Determine the (x, y) coordinate at the center of the cell enclosing the given text.  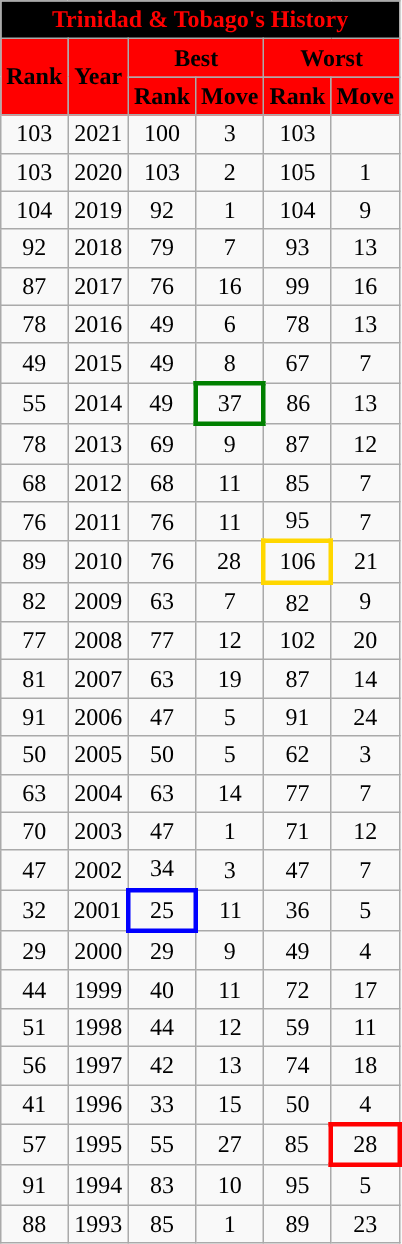
70 (34, 831)
62 (298, 755)
1996 (98, 1104)
10 (230, 1185)
71 (298, 831)
2020 (98, 172)
2010 (98, 562)
36 (298, 910)
1993 (98, 1224)
2019 (98, 210)
19 (230, 679)
15 (230, 1104)
1999 (98, 989)
79 (162, 248)
2015 (98, 363)
106 (298, 562)
1997 (98, 1065)
Worst (332, 58)
2018 (98, 248)
40 (162, 989)
23 (365, 1224)
2003 (98, 831)
2001 (98, 910)
105 (298, 172)
93 (298, 248)
2012 (98, 483)
24 (365, 717)
2009 (98, 602)
27 (230, 1144)
100 (162, 134)
21 (365, 562)
102 (298, 641)
37 (230, 404)
Trinidad & Tobago's History (200, 20)
86 (298, 404)
69 (162, 444)
72 (298, 989)
18 (365, 1065)
2014 (98, 404)
42 (162, 1065)
2004 (98, 793)
Year (98, 77)
6 (230, 324)
2016 (98, 324)
2006 (98, 717)
57 (34, 1144)
2021 (98, 134)
1998 (98, 1027)
25 (162, 910)
41 (34, 1104)
1994 (98, 1185)
83 (162, 1185)
74 (298, 1065)
Best (196, 58)
17 (365, 989)
67 (298, 363)
2000 (98, 951)
32 (34, 910)
56 (34, 1065)
20 (365, 641)
2008 (98, 641)
2011 (98, 522)
88 (34, 1224)
2013 (98, 444)
1995 (98, 1144)
99 (298, 286)
2 (230, 172)
81 (34, 679)
2007 (98, 679)
51 (34, 1027)
2017 (98, 286)
59 (298, 1027)
8 (230, 363)
2005 (98, 755)
33 (162, 1104)
2002 (98, 870)
34 (162, 870)
